Determine the [X, Y] coordinate at the center of the cell enclosing the given text.  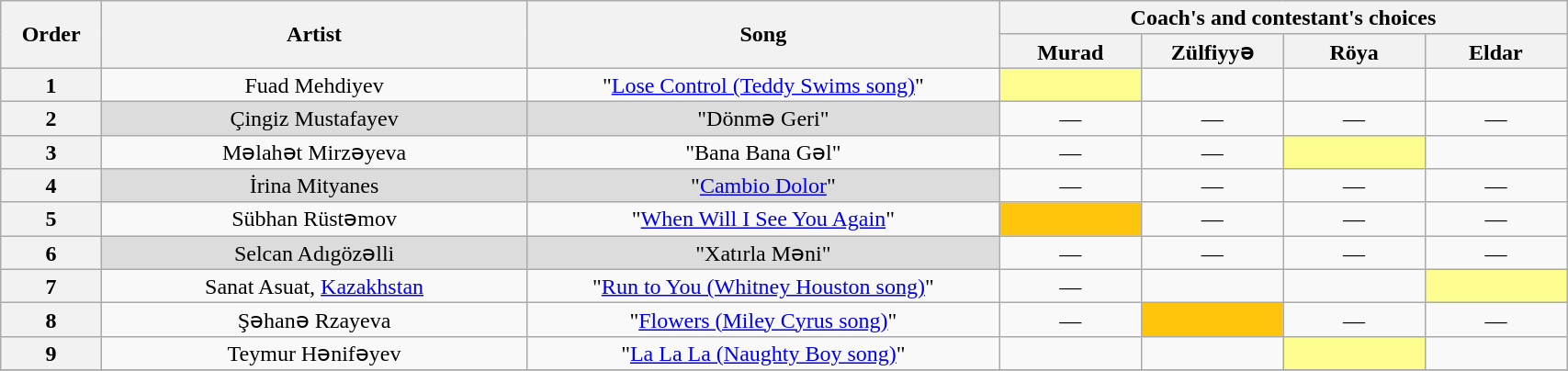
"Xatırla Məni" [764, 253]
Sübhan Rüstəmov [314, 219]
4 [51, 185]
5 [51, 219]
8 [51, 320]
Məlahət Mirzəyeva [314, 152]
"La La La (Naughty Boy song)" [764, 353]
Order [51, 35]
"Flowers (Miley Cyrus song)" [764, 320]
Çingiz Mustafayev [314, 118]
Coach's and contestant's choices [1282, 18]
Röya [1354, 51]
"Bana Bana Gəl" [764, 152]
Sanat Asuat, Kazakhstan [314, 287]
3 [51, 152]
"When Will I See You Again" [764, 219]
Song [764, 35]
Şəhanə Rzayeva [314, 320]
"Lose Control (Teddy Swims song)" [764, 84]
6 [51, 253]
7 [51, 287]
2 [51, 118]
İrina Mityanes [314, 185]
1 [51, 84]
"Run to You (Whitney Houston song)" [764, 287]
Fuad Mehdiyev [314, 84]
Selcan Adıgözəlli [314, 253]
Eldar [1495, 51]
Artist [314, 35]
9 [51, 353]
Murad [1070, 51]
Zülfiyyə [1213, 51]
"Dönmə Geri" [764, 118]
"Cambio Dolor" [764, 185]
Teymur Hənifəyev [314, 353]
